Capture the cell that displays the provided text and extract its [x, y] central coordinate. 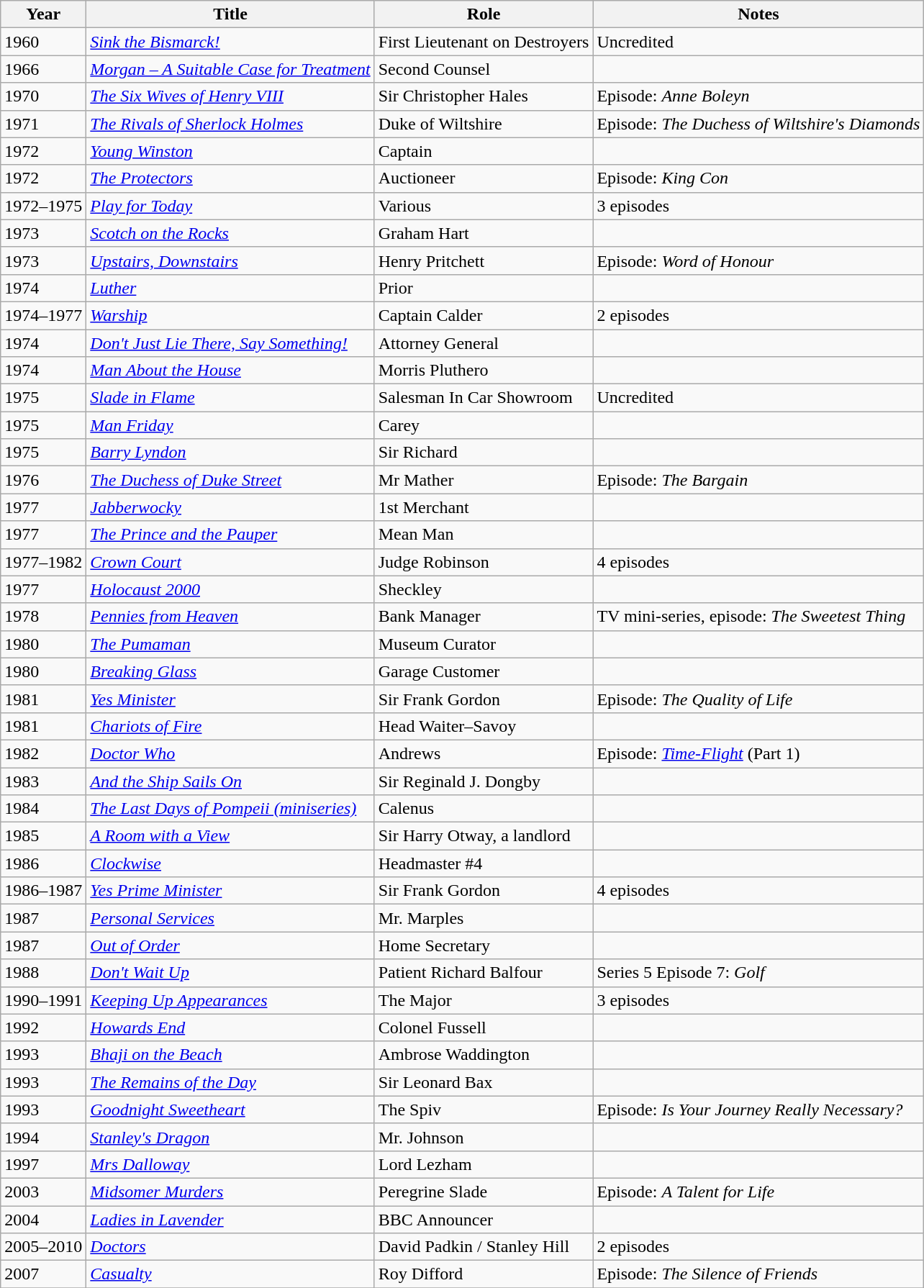
Episode: Anne Boleyn [758, 96]
2007 [43, 1274]
Lord Lezham [484, 1164]
1986–1987 [43, 891]
BBC Announcer [484, 1220]
Salesman In Car Showroom [484, 398]
Home Secretary [484, 945]
Jabberwocky [230, 507]
Upstairs, Downstairs [230, 260]
Peregrine Slade [484, 1192]
Mean Man [484, 535]
Episode: The Silence of Friends [758, 1274]
TV mini-series, episode: The Sweetest Thing [758, 617]
Episode: The Quality of Life [758, 699]
1985 [43, 836]
Keeping Up Appearances [230, 1000]
Headmaster #4 [484, 863]
1974–1977 [43, 315]
Various [484, 206]
Sir Reginald J. Dongby [484, 781]
Henry Pritchett [484, 260]
The Remains of the Day [230, 1082]
Colonel Fussell [484, 1028]
Play for Today [230, 206]
Barry Lyndon [230, 453]
Duke of Wiltshire [484, 124]
Andrews [484, 753]
Out of Order [230, 945]
1983 [43, 781]
Notes [758, 14]
Luther [230, 288]
Sink the Bismarck! [230, 42]
Ladies in Lavender [230, 1220]
Episode: A Talent for Life [758, 1192]
Breaking Glass [230, 671]
Garage Customer [484, 671]
Judge Robinson [484, 562]
2004 [43, 1220]
1971 [43, 124]
The Last Days of Pompeii (miniseries) [230, 809]
Prior [484, 288]
Episode: Word of Honour [758, 260]
The Prince and the Pauper [230, 535]
1984 [43, 809]
And the Ship Sails On [230, 781]
Yes Minister [230, 699]
Pennies from Heaven [230, 617]
Patient Richard Balfour [484, 973]
1997 [43, 1164]
Role [484, 14]
Sheckley [484, 589]
1977–1982 [43, 562]
Don't Wait Up [230, 973]
The Major [484, 1000]
Year [43, 14]
1982 [43, 753]
Personal Services [230, 918]
Scotch on the Rocks [230, 233]
Auctioneer [484, 178]
Young Winston [230, 151]
1992 [43, 1028]
Sir Christopher Hales [484, 96]
Second Counsel [484, 69]
1960 [43, 42]
Head Waiter–Savoy [484, 726]
1st Merchant [484, 507]
Slade in Flame [230, 398]
Mrs Dalloway [230, 1164]
Holocaust 2000 [230, 589]
Doctor Who [230, 753]
1988 [43, 973]
Doctors [230, 1247]
Ambrose Waddington [484, 1055]
Mr. Johnson [484, 1137]
1966 [43, 69]
The Pumaman [230, 644]
Sir Harry Otway, a landlord [484, 836]
David Padkin / Stanley Hill [484, 1247]
The Six Wives of Henry VIII [230, 96]
2005–2010 [43, 1247]
1978 [43, 617]
Morgan – A Suitable Case for Treatment [230, 69]
The Rivals of Sherlock Holmes [230, 124]
Chariots of Fire [230, 726]
Episode: Time-Flight (Part 1) [758, 753]
Stanley's Dragon [230, 1137]
Warship [230, 315]
Man About the House [230, 371]
1990–1991 [43, 1000]
Episode: The Bargain [758, 480]
Mr. Marples [484, 918]
Morris Pluthero [484, 371]
Bank Manager [484, 617]
Captain [484, 151]
1972–1975 [43, 206]
1986 [43, 863]
Title [230, 14]
Yes Prime Minister [230, 891]
Howards End [230, 1028]
1976 [43, 480]
Crown Court [230, 562]
The Protectors [230, 178]
Episode: King Con [758, 178]
Don't Just Lie There, Say Something! [230, 343]
Carey [484, 425]
Sir Richard [484, 453]
Series 5 Episode 7: Golf [758, 973]
1994 [43, 1137]
The Spiv [484, 1110]
A Room with a View [230, 836]
Sir Leonard Bax [484, 1082]
Bhaji on the Beach [230, 1055]
Clockwise [230, 863]
Captain Calder [484, 315]
1970 [43, 96]
Goodnight Sweetheart [230, 1110]
Attorney General [484, 343]
The Duchess of Duke Street [230, 480]
Calenus [484, 809]
Man Friday [230, 425]
Midsomer Murders [230, 1192]
Casualty [230, 1274]
2003 [43, 1192]
Museum Curator [484, 644]
Roy Difford [484, 1274]
Episode: The Duchess of Wiltshire's Diamonds [758, 124]
Mr Mather [484, 480]
Graham Hart [484, 233]
First Lieutenant on Destroyers [484, 42]
Episode: Is Your Journey Really Necessary? [758, 1110]
